From the cell containing the given text, extract its center point as (x, y) coordinate. 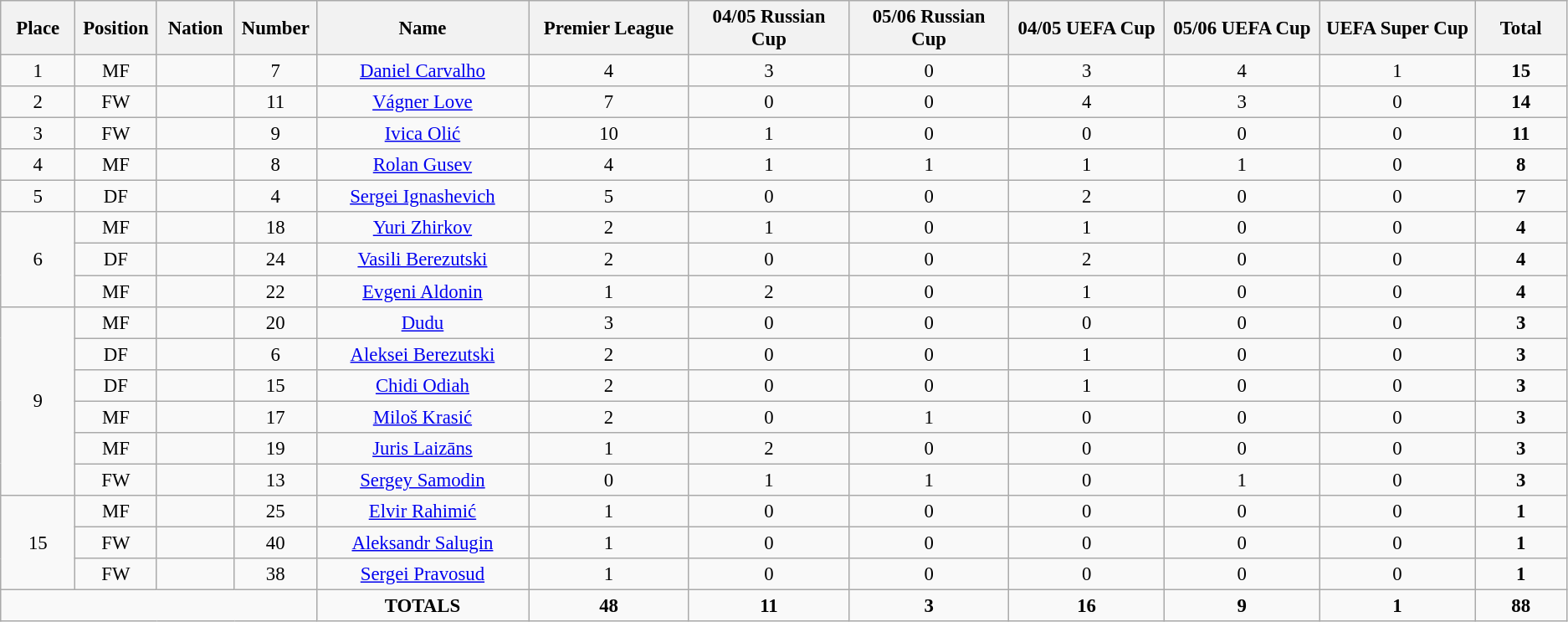
04/05 UEFA Cup (1087, 28)
Position (115, 28)
18 (275, 229)
88 (1521, 606)
Miloš Krasić (423, 417)
Daniel Carvalho (423, 71)
Sergei Ignashevich (423, 197)
TOTALS (423, 606)
10 (609, 134)
Vasili Berezutski (423, 260)
40 (275, 542)
Ivica Olić (423, 134)
Juris Laizāns (423, 449)
25 (275, 511)
Name (423, 28)
Elvir Rahimić (423, 511)
Total (1521, 28)
Vágner Love (423, 102)
14 (1521, 102)
Number (275, 28)
13 (275, 480)
24 (275, 260)
Rolan Gusev (423, 165)
04/05 Russian Cup (768, 28)
Sergei Pravosud (423, 574)
05/06 Russian Cup (929, 28)
Dudu (423, 322)
38 (275, 574)
22 (275, 291)
05/06 UEFA Cup (1242, 28)
Chidi Odiah (423, 385)
Yuri Zhirkov (423, 229)
19 (275, 449)
Evgeni Aldonin (423, 291)
16 (1087, 606)
17 (275, 417)
Aleksei Berezutski (423, 354)
48 (609, 606)
Place (38, 28)
Premier League (609, 28)
Aleksandr Salugin (423, 542)
Nation (196, 28)
20 (275, 322)
UEFA Super Cup (1397, 28)
Sergey Samodin (423, 480)
